Return (x, y) of the center of cell containing provided text 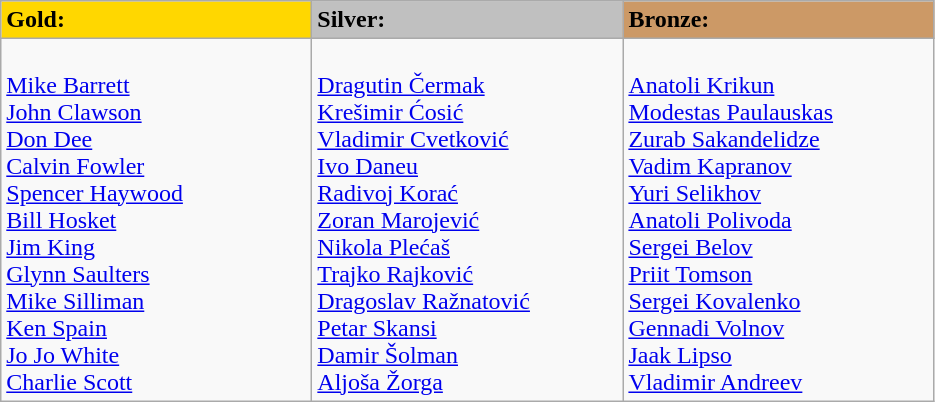
Gold: (156, 20)
Mike BarrettJohn ClawsonDon DeeCalvin FowlerSpencer HaywoodBill HosketJim KingGlynn SaultersMike SillimanKen SpainJo Jo WhiteCharlie Scott (156, 220)
Bronze: (778, 20)
Silver: (468, 20)
